From the cell containing the given text, extract its center point as (X, Y) coordinate. 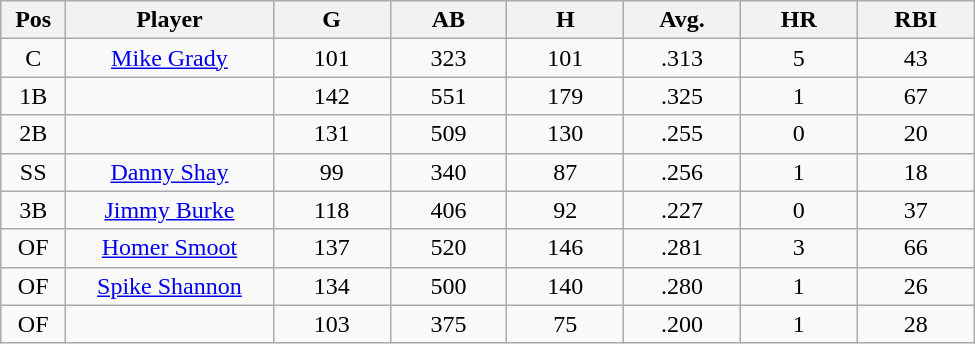
340 (448, 172)
Danny Shay (170, 172)
2B (34, 134)
G (332, 20)
26 (916, 286)
520 (448, 248)
.313 (682, 58)
142 (332, 96)
509 (448, 134)
1B (34, 96)
.227 (682, 210)
500 (448, 286)
37 (916, 210)
43 (916, 58)
.280 (682, 286)
.325 (682, 96)
551 (448, 96)
134 (332, 286)
AB (448, 20)
HR (798, 20)
H (566, 20)
87 (566, 172)
3 (798, 248)
C (34, 58)
137 (332, 248)
140 (566, 286)
28 (916, 324)
RBI (916, 20)
103 (332, 324)
375 (448, 324)
18 (916, 172)
146 (566, 248)
SS (34, 172)
Avg. (682, 20)
406 (448, 210)
3B (34, 210)
323 (448, 58)
131 (332, 134)
Spike Shannon (170, 286)
118 (332, 210)
130 (566, 134)
Mike Grady (170, 58)
.200 (682, 324)
92 (566, 210)
Homer Smoot (170, 248)
Player (170, 20)
5 (798, 58)
Jimmy Burke (170, 210)
66 (916, 248)
99 (332, 172)
.281 (682, 248)
67 (916, 96)
Pos (34, 20)
20 (916, 134)
.255 (682, 134)
.256 (682, 172)
75 (566, 324)
179 (566, 96)
